Scan for the cell matching the given text and deliver its [X, Y] coordinate at center. 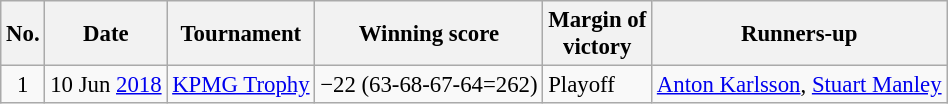
Tournament [241, 34]
Winning score [429, 34]
No. [23, 34]
1 [23, 85]
Runners-up [800, 34]
Playoff [598, 85]
Date [106, 34]
−22 (63-68-67-64=262) [429, 85]
Anton Karlsson, Stuart Manley [800, 85]
KPMG Trophy [241, 85]
Margin ofvictory [598, 34]
10 Jun 2018 [106, 85]
